Capture the cell that displays the provided text and extract its [X, Y] central coordinate. 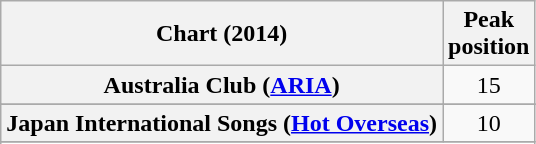
Australia Club (ARIA) [222, 85]
Peakposition [489, 34]
10 [489, 123]
Japan International Songs (Hot Overseas) [222, 123]
Chart (2014) [222, 34]
15 [489, 85]
